Scan for the cell matching the given text and deliver its [X, Y] coordinate at center. 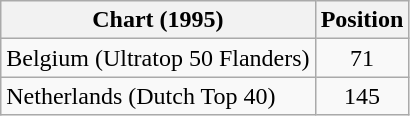
71 [362, 58]
Chart (1995) [158, 20]
145 [362, 96]
Position [362, 20]
Netherlands (Dutch Top 40) [158, 96]
Belgium (Ultratop 50 Flanders) [158, 58]
